Capture the cell that displays the provided text and extract its [X, Y] central coordinate. 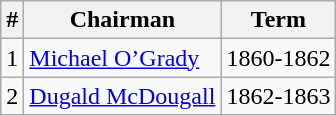
Michael O’Grady [122, 58]
# [12, 20]
Chairman [122, 20]
2 [12, 96]
1862-1863 [278, 96]
1860-1862 [278, 58]
Term [278, 20]
1 [12, 58]
Dugald McDougall [122, 96]
